Search for the cell housing the specified text and yield its (X, Y) center coordinate. 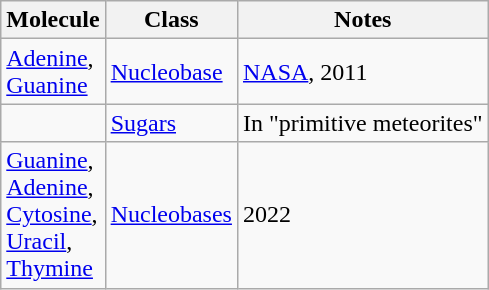
Molecule (53, 20)
Nucleobases (171, 215)
2022 (362, 215)
Notes (362, 20)
Adenine,Guanine (53, 72)
Nucleobase (171, 72)
Class (171, 20)
Sugars (171, 123)
NASA, 2011 (362, 72)
Guanine,Adenine,Cytosine,Uracil,Thymine (53, 215)
In "primitive meteorites" (362, 123)
